Find where the given text appears and provide that cell's center as [X, Y] coordinate. 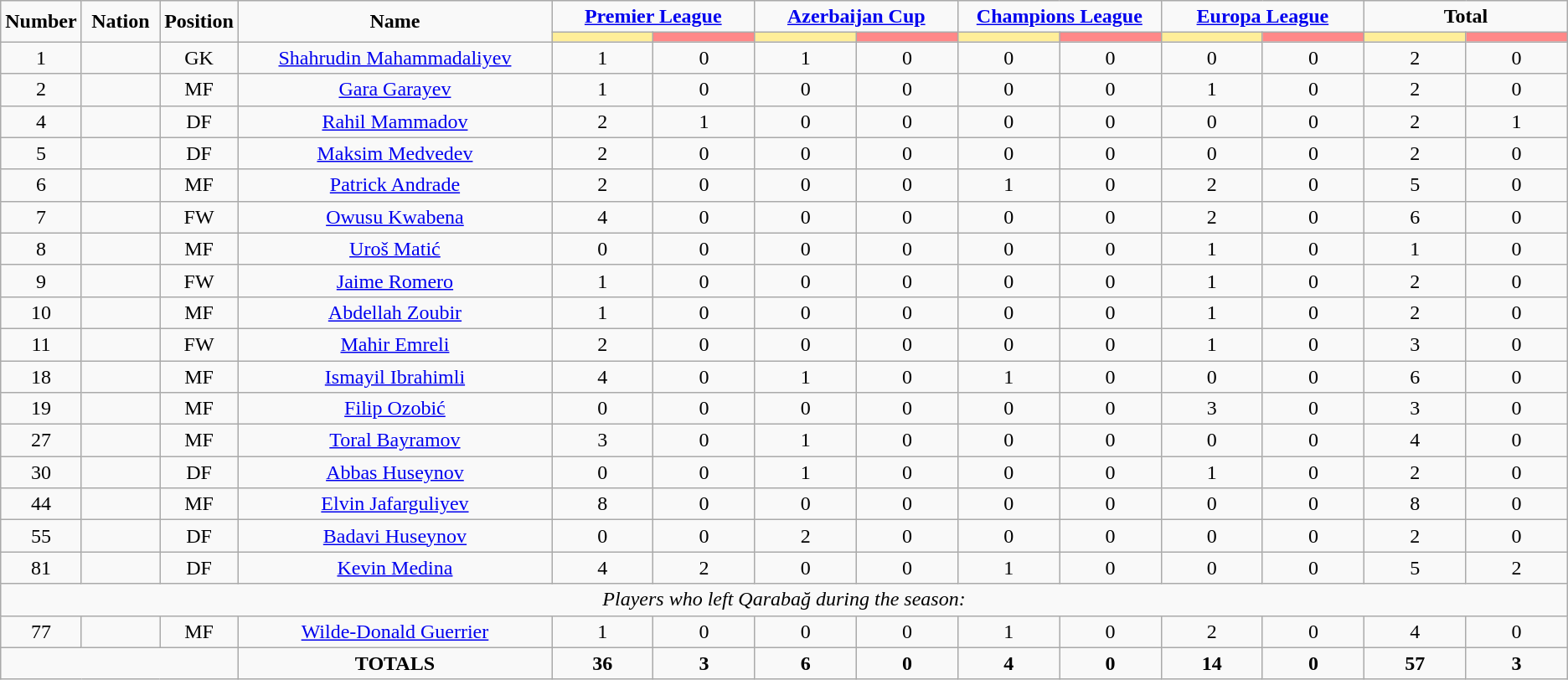
19 [41, 409]
Elvin Jafarguliyev [395, 504]
Premier League [653, 17]
Owusu Kwabena [395, 217]
Position [199, 22]
57 [1416, 663]
Badavi Huseynov [395, 536]
14 [1211, 663]
Name [395, 22]
Abbas Huseynov [395, 472]
Champions League [1060, 17]
Filip Ozobić [395, 409]
11 [41, 344]
9 [41, 281]
Players who left Qarabağ during the season: [784, 600]
Toral Bayramov [395, 440]
81 [41, 568]
Patrick Andrade [395, 185]
77 [41, 631]
55 [41, 536]
18 [41, 376]
Number [41, 22]
Uroš Matić [395, 249]
36 [601, 663]
Kevin Medina [395, 568]
Shahrudin Mahammadaliyev [395, 58]
Rahil Mammadov [395, 121]
10 [41, 312]
Maksim Medvedev [395, 153]
Azerbaijan Cup [856, 17]
Nation [121, 22]
Wilde-Donald Guerrier [395, 631]
27 [41, 440]
44 [41, 504]
Ismayil Ibrahimli [395, 376]
Jaime Romero [395, 281]
GK [199, 58]
7 [41, 217]
Gara Garayev [395, 90]
TOTALS [395, 663]
Total [1466, 17]
Mahir Emreli [395, 344]
30 [41, 472]
Europa League [1263, 17]
Abdellah Zoubir [395, 312]
